Provide the (x, y) coordinate of the cell's center where the given text is located.  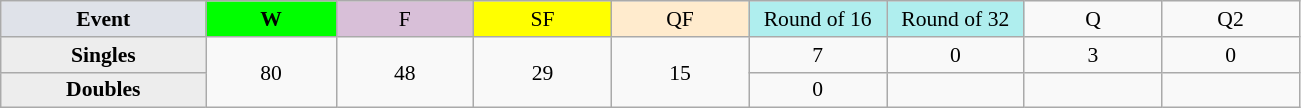
Event (104, 19)
15 (680, 72)
Doubles (104, 90)
80 (271, 72)
SF (543, 19)
QF (680, 19)
Q2 (1231, 19)
Q (1093, 19)
7 (818, 55)
Round of 16 (818, 19)
3 (1093, 55)
Singles (104, 55)
F (405, 19)
48 (405, 72)
Round of 32 (955, 19)
29 (543, 72)
W (271, 19)
